Output the (X, Y) coordinate of the center of the cell containing the given text.  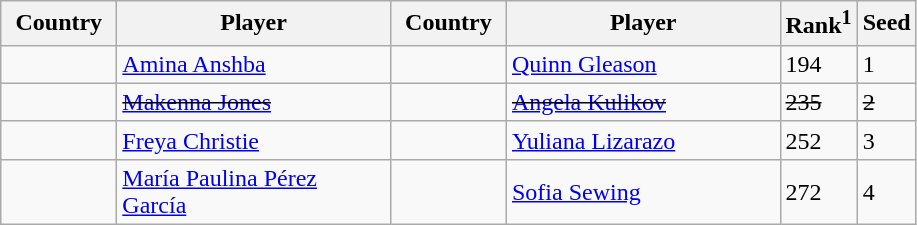
3 (886, 140)
Sofia Sewing (643, 192)
4 (886, 192)
1 (886, 64)
235 (818, 102)
Makenna Jones (254, 102)
Rank1 (818, 24)
194 (818, 64)
María Paulina Pérez García (254, 192)
Angela Kulikov (643, 102)
Quinn Gleason (643, 64)
Freya Christie (254, 140)
Amina Anshba (254, 64)
2 (886, 102)
252 (818, 140)
Yuliana Lizarazo (643, 140)
272 (818, 192)
Seed (886, 24)
